Find where the given text appears and provide that cell's center as (X, Y) coordinate. 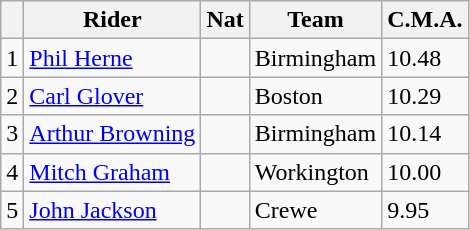
9.95 (425, 210)
4 (12, 172)
Boston (315, 96)
Arthur Browning (112, 134)
3 (12, 134)
Carl Glover (112, 96)
10.48 (425, 58)
Rider (112, 20)
10.00 (425, 172)
John Jackson (112, 210)
10.14 (425, 134)
Workington (315, 172)
2 (12, 96)
Nat (225, 20)
Crewe (315, 210)
Mitch Graham (112, 172)
C.M.A. (425, 20)
Team (315, 20)
1 (12, 58)
5 (12, 210)
10.29 (425, 96)
Phil Herne (112, 58)
